From the cell containing the given text, extract its center point as [X, Y] coordinate. 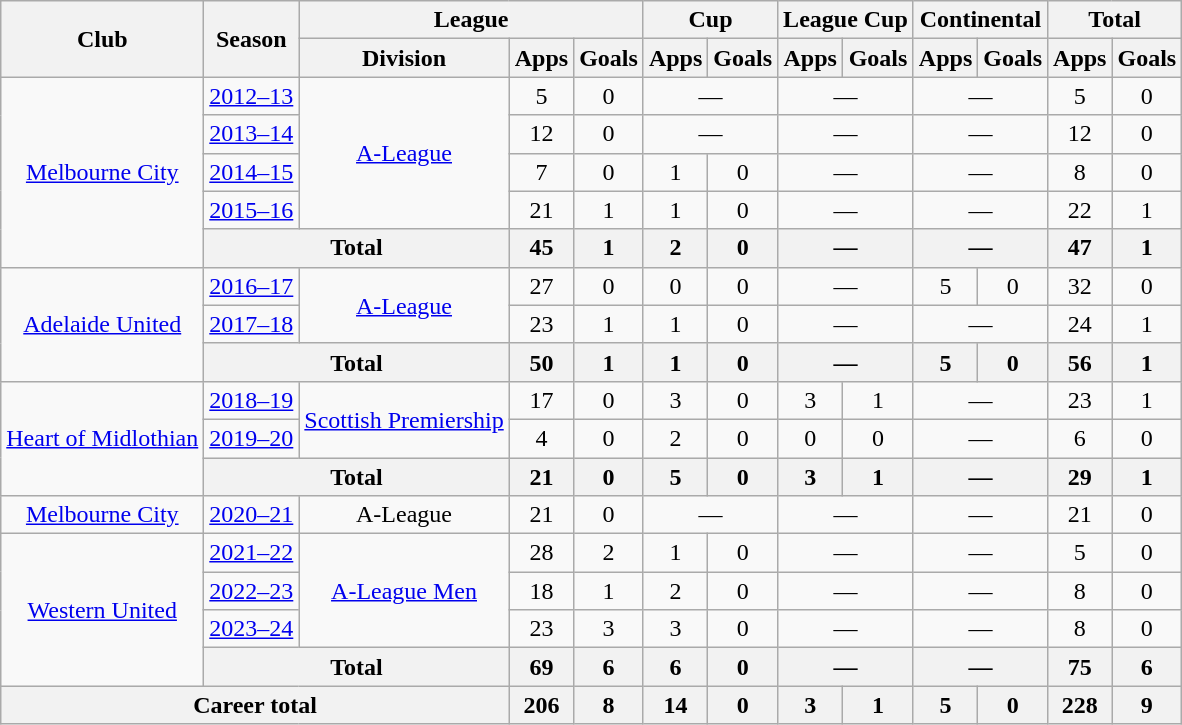
17 [541, 400]
22 [1080, 210]
Division [404, 58]
2016–17 [252, 286]
Scottish Premiership [404, 419]
League [472, 20]
206 [541, 705]
2018–19 [252, 400]
2021–22 [252, 553]
47 [1080, 248]
2022–23 [252, 591]
9 [1147, 705]
2013–14 [252, 134]
2014–15 [252, 172]
14 [675, 705]
18 [541, 591]
4 [541, 438]
2023–24 [252, 629]
7 [541, 172]
League Cup [846, 20]
Adelaide United [102, 324]
2015–16 [252, 210]
75 [1080, 667]
56 [1080, 362]
2019–20 [252, 438]
50 [541, 362]
Season [252, 39]
Club [102, 39]
228 [1080, 705]
24 [1080, 324]
27 [541, 286]
29 [1080, 477]
A-League Men [404, 591]
Cup [710, 20]
28 [541, 553]
32 [1080, 286]
2020–21 [252, 515]
45 [541, 248]
Western United [102, 610]
Heart of Midlothian [102, 438]
Career total [255, 705]
2017–18 [252, 324]
Continental [980, 20]
2012–13 [252, 96]
69 [541, 667]
